Return the [X, Y] coordinate for the center point of the cell that contains the specified text.  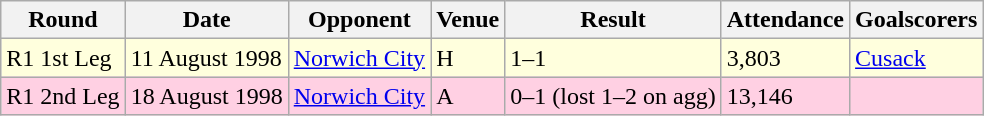
Cusack [916, 58]
Date [206, 20]
H [468, 58]
Goalscorers [916, 20]
11 August 1998 [206, 58]
Opponent [359, 20]
13,146 [785, 96]
0–1 (lost 1–2 on agg) [613, 96]
1–1 [613, 58]
A [468, 96]
18 August 1998 [206, 96]
R1 1st Leg [63, 58]
Round [63, 20]
Attendance [785, 20]
R1 2nd Leg [63, 96]
Result [613, 20]
3,803 [785, 58]
Venue [468, 20]
